Return the [x, y] coordinate for the center point of the cell that contains the specified text.  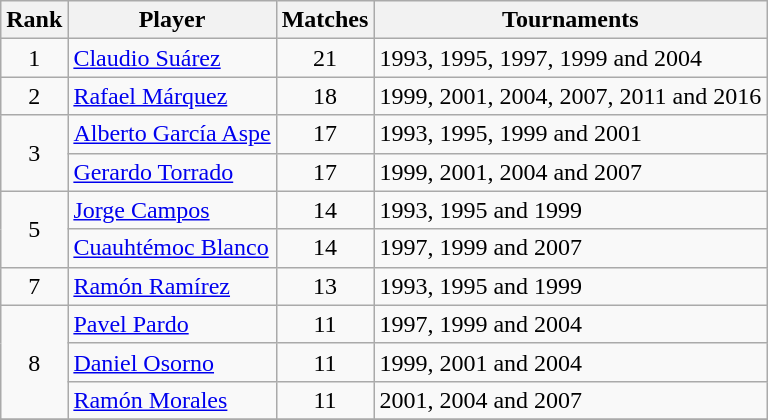
Tournaments [570, 20]
13 [325, 286]
1999, 2001, 2004 and 2007 [570, 172]
Cuauhtémoc Blanco [172, 248]
1993, 1995, 1999 and 2001 [570, 134]
Rafael Márquez [172, 96]
1997, 1999 and 2007 [570, 248]
8 [34, 362]
1993, 1995, 1997, 1999 and 2004 [570, 58]
Jorge Campos [172, 210]
2001, 2004 and 2007 [570, 400]
Matches [325, 20]
7 [34, 286]
18 [325, 96]
3 [34, 153]
Claudio Suárez [172, 58]
Rank [34, 20]
5 [34, 229]
Ramón Morales [172, 400]
2 [34, 96]
1997, 1999 and 2004 [570, 324]
21 [325, 58]
Player [172, 20]
Ramón Ramírez [172, 286]
Gerardo Torrado [172, 172]
1 [34, 58]
Pavel Pardo [172, 324]
1999, 2001 and 2004 [570, 362]
1999, 2001, 2004, 2007, 2011 and 2016 [570, 96]
Alberto García Aspe [172, 134]
Daniel Osorno [172, 362]
